Capture the cell that displays the provided text and extract its [x, y] central coordinate. 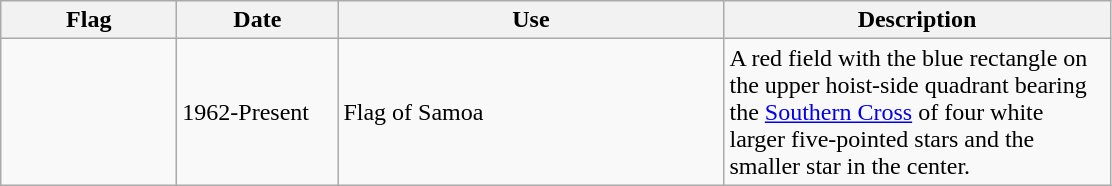
Date [258, 20]
Use [531, 20]
Description [917, 20]
Flag [89, 20]
Flag of Samoa [531, 112]
1962-Present [258, 112]
